Find where the given text appears and provide that cell's center as (X, Y) coordinate. 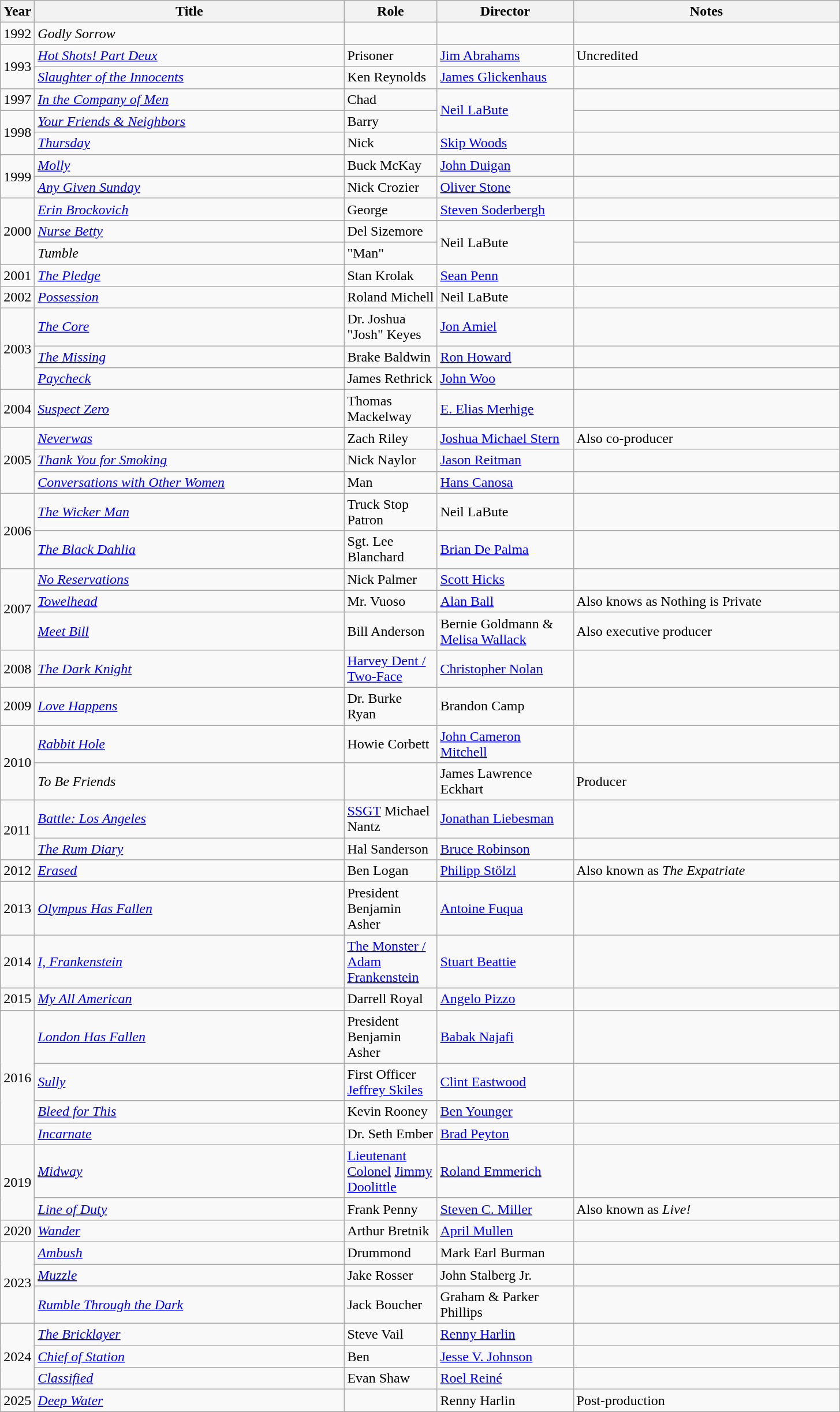
Drummond (390, 1253)
Antoine Fuqua (505, 908)
1992 (17, 33)
Nick Palmer (390, 579)
Nick (390, 143)
2015 (17, 999)
Also known as Live! (707, 1209)
First Officer Jeffrey Skiles (390, 1082)
Philipp Stölzl (505, 871)
Sean Penn (505, 275)
Your Friends & Neighbors (189, 121)
John Cameron Mitchell (505, 744)
Ben Younger (505, 1112)
Brad Peyton (505, 1134)
Roland Michell (390, 297)
E. Elias Merhige (505, 409)
Bleed for This (189, 1112)
1998 (17, 132)
Brandon Camp (505, 706)
Roel Reiné (505, 1379)
In the Company of Men (189, 99)
2025 (17, 1400)
2019 (17, 1182)
Also executive producer (707, 631)
Hot Shots! Part Deux (189, 55)
2008 (17, 669)
Roland Emmerich (505, 1171)
Midway (189, 1171)
The Bricklayer (189, 1335)
Thursday (189, 143)
Role (390, 12)
Ben Logan (390, 871)
Mr. Vuoso (390, 601)
The Core (189, 327)
1997 (17, 99)
Slaughter of the Innocents (189, 77)
Steve Vail (390, 1335)
SSGT Michael Nantz (390, 819)
Bruce Robinson (505, 849)
Neverwas (189, 438)
Tumble (189, 253)
Battle: Los Angeles (189, 819)
2024 (17, 1357)
Title (189, 12)
Frank Penny (390, 1209)
2000 (17, 231)
Jonathan Liebesman (505, 819)
My All American (189, 999)
The Monster / Adam Frankenstein (390, 962)
Dr. Seth Ember (390, 1134)
Jason Reitman (505, 460)
2023 (17, 1282)
Man (390, 482)
Thomas Mackelway (390, 409)
Incarnate (189, 1134)
Graham & Parker Phillips (505, 1305)
John Stalberg Jr. (505, 1275)
Classified (189, 1379)
The Wicker Man (189, 512)
Post-production (707, 1400)
2013 (17, 908)
To Be Friends (189, 782)
2001 (17, 275)
Arthur Bretnik (390, 1231)
1993 (17, 66)
Producer (707, 782)
Possession (189, 297)
2003 (17, 349)
Barry (390, 121)
Scott Hicks (505, 579)
Hal Sanderson (390, 849)
Dr. Joshua "Josh" Keyes (390, 327)
Del Sizemore (390, 231)
Wander (189, 1231)
James Lawrence Eckhart (505, 782)
Sully (189, 1082)
Ron Howard (505, 357)
Olympus Has Fallen (189, 908)
Lieutenant Colonel Jimmy Doolittle (390, 1171)
"Man" (390, 253)
Erin Brockovich (189, 209)
Chief of Station (189, 1357)
Line of Duty (189, 1209)
Ambush (189, 1253)
Ken Reynolds (390, 77)
Jake Rosser (390, 1275)
Godly Sorrow (189, 33)
Hans Canosa (505, 482)
Director (505, 12)
Also known as The Expatriate (707, 871)
Suspect Zero (189, 409)
2004 (17, 409)
2010 (17, 763)
Bernie Goldmann & Melisa Wallack (505, 631)
Bill Anderson (390, 631)
London Has Fallen (189, 1037)
Clint Eastwood (505, 1082)
Jon Amiel (505, 327)
Uncredited (707, 55)
Babak Najafi (505, 1037)
2005 (17, 460)
2002 (17, 297)
Towelhead (189, 601)
Meet Bill (189, 631)
2016 (17, 1078)
Alan Ball (505, 601)
Brian De Palma (505, 550)
2020 (17, 1231)
The Missing (189, 357)
April Mullen (505, 1231)
George (390, 209)
Christopher Nolan (505, 669)
James Rethrick (390, 379)
Molly (189, 165)
Zach Riley (390, 438)
Also co-producer (707, 438)
The Dark Knight (189, 669)
Steven Soderbergh (505, 209)
2007 (17, 609)
The Pledge (189, 275)
Joshua Michael Stern (505, 438)
Also knows as Nothing is Private (707, 601)
James Glickenhaus (505, 77)
Paycheck (189, 379)
Ben (390, 1357)
Nurse Betty (189, 231)
Howie Corbett (390, 744)
Truck Stop Patron (390, 512)
Buck McKay (390, 165)
Any Given Sunday (189, 187)
Nick Crozier (390, 187)
John Woo (505, 379)
Jack Boucher (390, 1305)
Jim Abrahams (505, 55)
Steven C. Miller (505, 1209)
Prisoner (390, 55)
John Duigan (505, 165)
2009 (17, 706)
Evan Shaw (390, 1379)
Stan Krolak (390, 275)
No Reservations (189, 579)
Sgt. Lee Blanchard (390, 550)
The Black Dahlia (189, 550)
Rumble Through the Dark (189, 1305)
1999 (17, 176)
Darrell Royal (390, 999)
2012 (17, 871)
Stuart Beattie (505, 962)
Oliver Stone (505, 187)
2011 (17, 830)
Kevin Rooney (390, 1112)
Jesse V. Johnson (505, 1357)
Muzzle (189, 1275)
I, Frankenstein (189, 962)
Angelo Pizzo (505, 999)
Thank You for Smoking (189, 460)
Conversations with Other Women (189, 482)
The Rum Diary (189, 849)
2006 (17, 531)
Dr. Burke Ryan (390, 706)
Nick Naylor (390, 460)
Year (17, 12)
Brake Baldwin (390, 357)
Deep Water (189, 1400)
Harvey Dent / Two-Face (390, 669)
Mark Earl Burman (505, 1253)
Erased (189, 871)
Love Happens (189, 706)
Chad (390, 99)
Skip Woods (505, 143)
Rabbit Hole (189, 744)
Notes (707, 12)
2014 (17, 962)
